Output the [X, Y] coordinate of the center of the cell containing the given text.  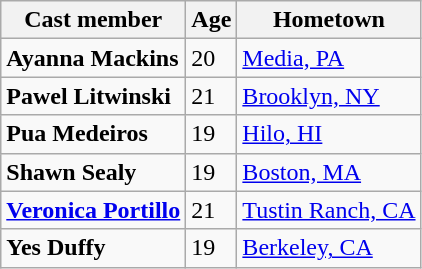
Age [212, 20]
Brooklyn, NY [329, 96]
20 [212, 58]
Boston, MA [329, 172]
Pua Medeiros [94, 134]
Veronica Portillo [94, 210]
Ayanna Mackins [94, 58]
Hometown [329, 20]
Cast member [94, 20]
Hilo, HI [329, 134]
Media, PA [329, 58]
Shawn Sealy [94, 172]
Tustin Ranch, CA [329, 210]
Pawel Litwinski [94, 96]
Yes Duffy [94, 248]
Berkeley, CA [329, 248]
